Extract the [X, Y] coordinate from the center of the cell holding the provided text.  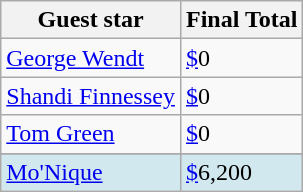
$6,200 [241, 172]
Shandi Finnessey [91, 96]
Final Total [241, 20]
George Wendt [91, 58]
Guest star [91, 20]
Mo'Nique [91, 172]
Tom Green [91, 134]
